Pinpoint the cell where the given text exists, returning its [X, Y] midpoint coordinate. 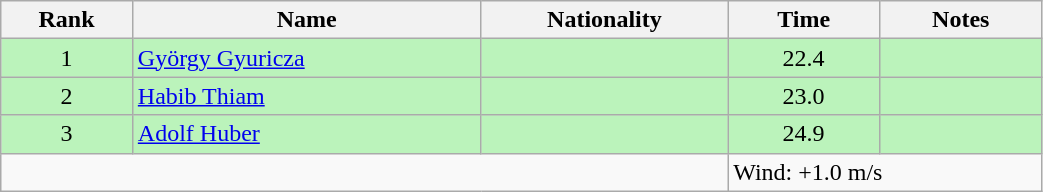
2 [67, 96]
1 [67, 58]
Habib Thiam [306, 96]
Notes [961, 20]
György Gyuricza [306, 58]
Wind: +1.0 m/s [885, 172]
Rank [67, 20]
Time [804, 20]
Nationality [604, 20]
Adolf Huber [306, 134]
22.4 [804, 58]
3 [67, 134]
Name [306, 20]
23.0 [804, 96]
24.9 [804, 134]
